Identify which cell holds the provided text, then report its [x, y] central coordinate. 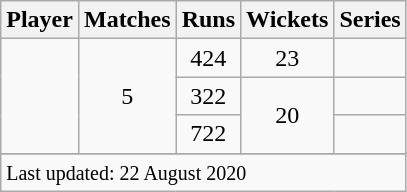
322 [208, 96]
20 [288, 115]
5 [127, 96]
722 [208, 134]
Last updated: 22 August 2020 [204, 172]
Series [370, 20]
Runs [208, 20]
Wickets [288, 20]
23 [288, 58]
Player [40, 20]
424 [208, 58]
Matches [127, 20]
